Return [x, y] of the center of cell containing provided text 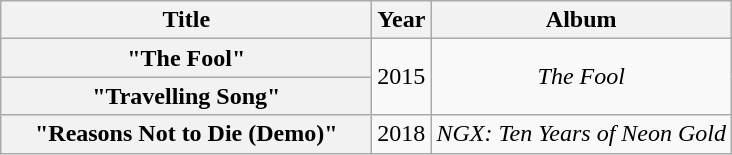
Year [402, 20]
Album [582, 20]
NGX: Ten Years of Neon Gold [582, 134]
The Fool [582, 77]
"The Fool" [186, 58]
2015 [402, 77]
"Reasons Not to Die (Demo)" [186, 134]
2018 [402, 134]
"Travelling Song" [186, 96]
Title [186, 20]
